Find where the given text appears and provide that cell's center as [x, y] coordinate. 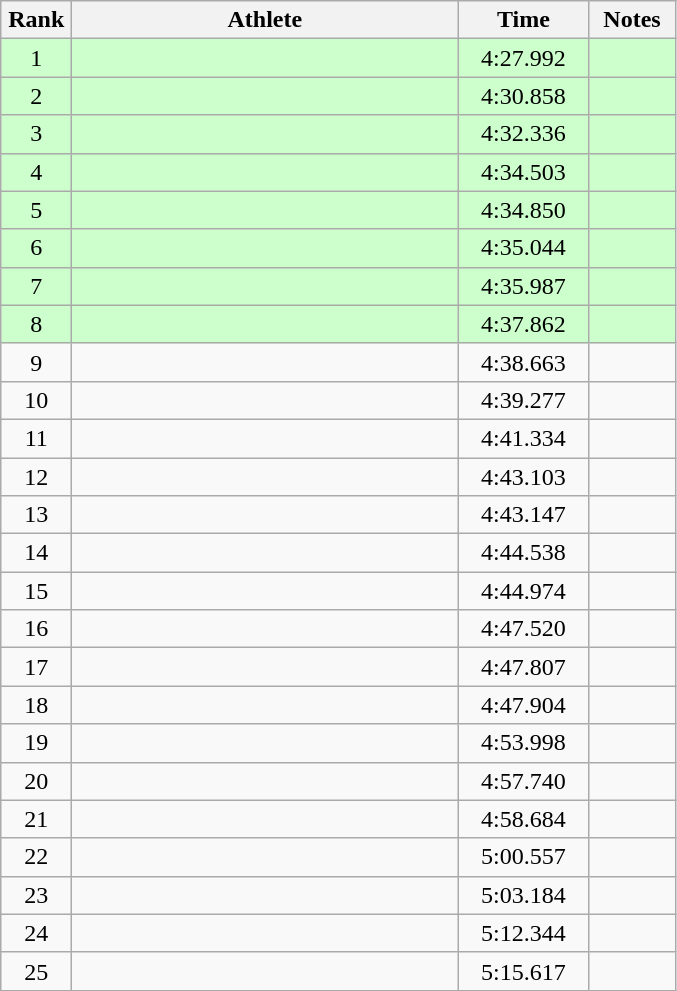
4:32.336 [524, 134]
4:27.992 [524, 58]
20 [36, 781]
4:41.334 [524, 438]
12 [36, 477]
24 [36, 933]
4:35.044 [524, 248]
4:38.663 [524, 362]
4 [36, 172]
11 [36, 438]
23 [36, 895]
4:53.998 [524, 743]
22 [36, 857]
7 [36, 286]
5 [36, 210]
2 [36, 96]
10 [36, 400]
4:37.862 [524, 324]
16 [36, 629]
4:35.987 [524, 286]
14 [36, 553]
3 [36, 134]
15 [36, 591]
18 [36, 705]
17 [36, 667]
4:34.850 [524, 210]
4:30.858 [524, 96]
4:57.740 [524, 781]
5:03.184 [524, 895]
4:47.807 [524, 667]
21 [36, 819]
1 [36, 58]
Notes [632, 20]
Athlete [265, 20]
6 [36, 248]
4:47.904 [524, 705]
5:15.617 [524, 971]
4:44.538 [524, 553]
4:39.277 [524, 400]
13 [36, 515]
4:43.103 [524, 477]
Rank [36, 20]
4:47.520 [524, 629]
5:00.557 [524, 857]
8 [36, 324]
25 [36, 971]
19 [36, 743]
5:12.344 [524, 933]
4:58.684 [524, 819]
4:43.147 [524, 515]
4:44.974 [524, 591]
4:34.503 [524, 172]
9 [36, 362]
Time [524, 20]
